Return the [x, y] coordinate for the center point of the cell that contains the specified text.  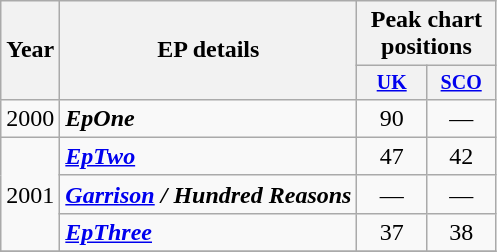
UK [392, 82]
42 [460, 156]
38 [460, 232]
Year [30, 50]
EpThree [208, 232]
37 [392, 232]
Garrison / Hundred Reasons [208, 194]
EP details [208, 50]
2001 [30, 194]
Peak chart positions [426, 34]
2000 [30, 118]
EpOne [208, 118]
SCO [460, 82]
EpTwo [208, 156]
47 [392, 156]
90 [392, 118]
